Capture the cell that displays the provided text and extract its (X, Y) central coordinate. 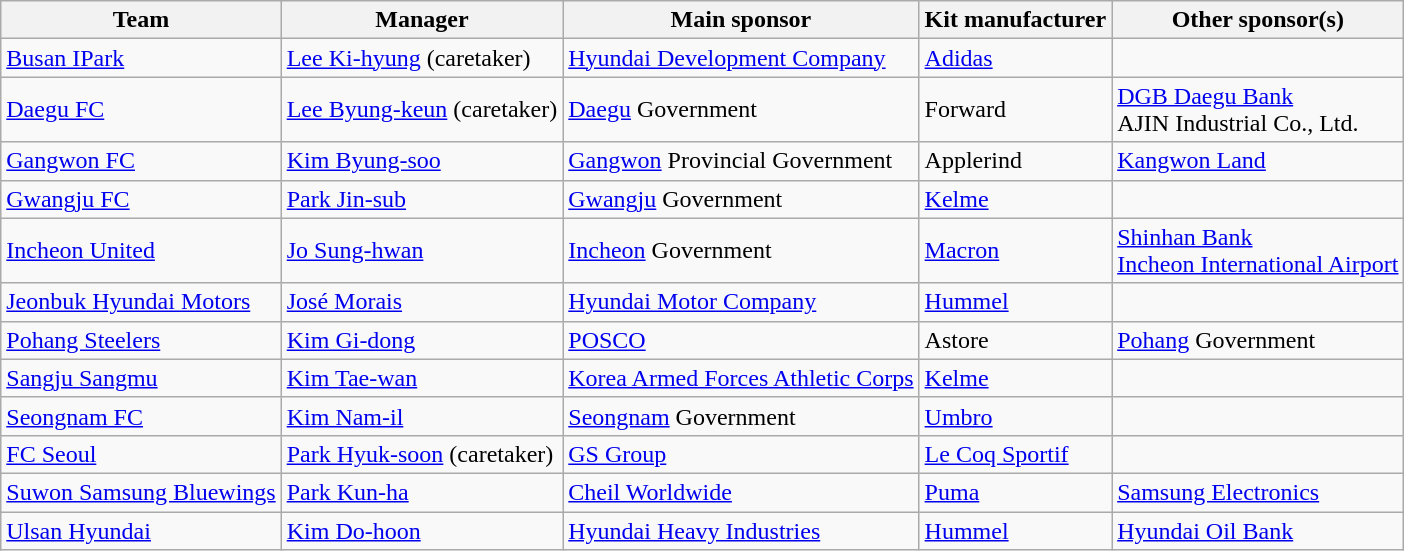
Park Jin-sub (422, 199)
Pohang Government (1258, 340)
Astore (1016, 340)
Gangwon FC (141, 161)
Le Coq Sportif (1016, 454)
José Morais (422, 302)
Kangwon Land (1258, 161)
DGB Daegu BankAJIN Industrial Co., Ltd. (1258, 110)
Hyundai Motor Company (741, 302)
Lee Ki-hyung (caretaker) (422, 58)
Kim Tae-wan (422, 378)
Incheon Government (741, 250)
Kim Byung-soo (422, 161)
FC Seoul (141, 454)
Cheil Worldwide (741, 492)
Kim Do-hoon (422, 531)
Kit manufacturer (1016, 20)
Puma (1016, 492)
Macron (1016, 250)
Korea Armed Forces Athletic Corps (741, 378)
Daegu FC (141, 110)
Ulsan Hyundai (141, 531)
Jeonbuk Hyundai Motors (141, 302)
Incheon United (141, 250)
Pohang Steelers (141, 340)
Seongnam FC (141, 416)
Applerind (1016, 161)
Other sponsor(s) (1258, 20)
Seongnam Government (741, 416)
Kim Nam-il (422, 416)
Hyundai Oil Bank (1258, 531)
POSCO (741, 340)
Samsung Electronics (1258, 492)
Main sponsor (741, 20)
GS Group (741, 454)
Gangwon Provincial Government (741, 161)
Team (141, 20)
Busan IPark (141, 58)
Park Hyuk-soon (caretaker) (422, 454)
Suwon Samsung Bluewings (141, 492)
Sangju Sangmu (141, 378)
Jo Sung-hwan (422, 250)
Park Kun-ha (422, 492)
Daegu Government (741, 110)
Umbro (1016, 416)
Shinhan BankIncheon International Airport (1258, 250)
Manager (422, 20)
Gwangju FC (141, 199)
Hyundai Development Company (741, 58)
Lee Byung-keun (caretaker) (422, 110)
Hyundai Heavy Industries (741, 531)
Forward (1016, 110)
Kim Gi-dong (422, 340)
Gwangju Government (741, 199)
Adidas (1016, 58)
